From the cell containing the given text, extract its center point as [x, y] coordinate. 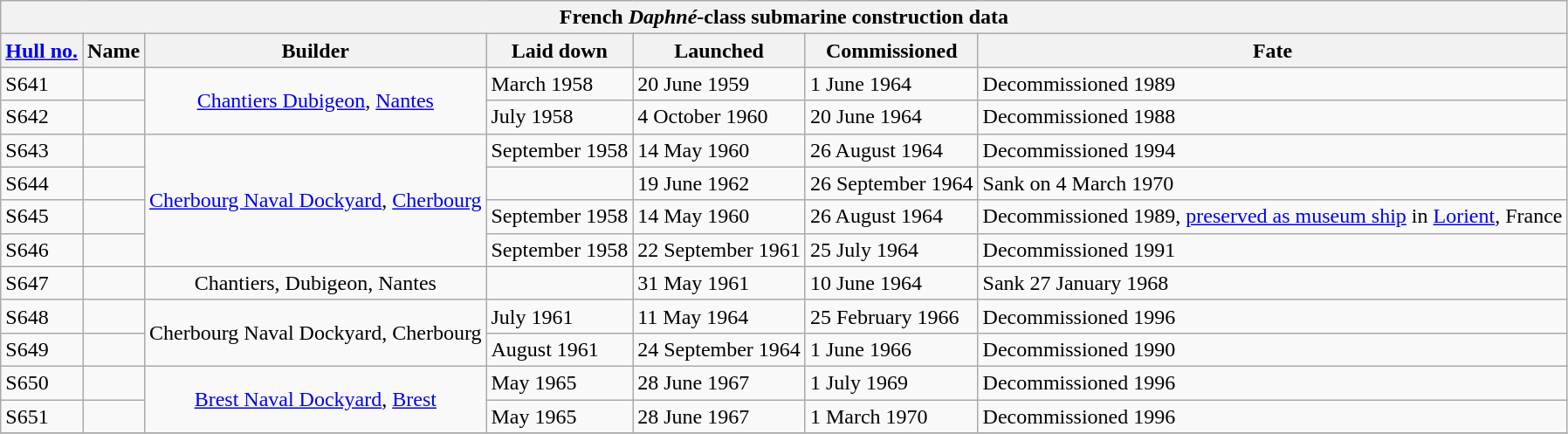
S647 [42, 283]
Hull no. [42, 51]
S644 [42, 183]
July 1958 [560, 117]
Sank 27 January 1968 [1273, 283]
Sank on 4 March 1970 [1273, 183]
Launched [719, 51]
S641 [42, 84]
25 July 1964 [891, 250]
26 September 1964 [891, 183]
24 September 1964 [719, 349]
Decommissioned 1990 [1273, 349]
31 May 1961 [719, 283]
11 May 1964 [719, 316]
S650 [42, 382]
20 June 1959 [719, 84]
Decommissioned 1991 [1273, 250]
Name [113, 51]
Commissioned [891, 51]
20 June 1964 [891, 117]
Laid down [560, 51]
Brest Naval Dockyard, Brest [316, 399]
Decommissioned 1989 [1273, 84]
March 1958 [560, 84]
French Daphné-class submarine construction data [784, 17]
19 June 1962 [719, 183]
July 1961 [560, 316]
S651 [42, 417]
S642 [42, 117]
22 September 1961 [719, 250]
1 June 1964 [891, 84]
S646 [42, 250]
Decommissioned 1989, preserved as museum ship in Lorient, France [1273, 217]
August 1961 [560, 349]
S649 [42, 349]
S648 [42, 316]
1 March 1970 [891, 417]
10 June 1964 [891, 283]
Decommissioned 1994 [1273, 150]
Fate [1273, 51]
S645 [42, 217]
Chantiers, Dubigeon, Nantes [316, 283]
25 February 1966 [891, 316]
4 October 1960 [719, 117]
Chantiers Dubigeon, Nantes [316, 100]
Decommissioned 1988 [1273, 117]
Builder [316, 51]
S643 [42, 150]
1 July 1969 [891, 382]
1 June 1966 [891, 349]
